Extract the [x, y] coordinate from the center of the cell holding the provided text.  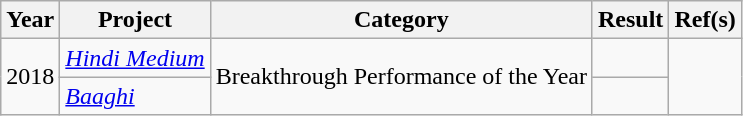
Hindi Medium [135, 58]
Ref(s) [705, 20]
Project [135, 20]
Baaghi [135, 96]
Category [401, 20]
Result [630, 20]
2018 [30, 77]
Year [30, 20]
Breakthrough Performance of the Year [401, 77]
